Return [x, y] of the center of cell containing provided text 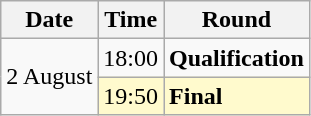
Date [50, 20]
19:50 [131, 96]
18:00 [131, 58]
Qualification [237, 58]
Final [237, 96]
Round [237, 20]
2 August [50, 77]
Time [131, 20]
